Locate the cell with the specified text and output its [X, Y] center coordinate. 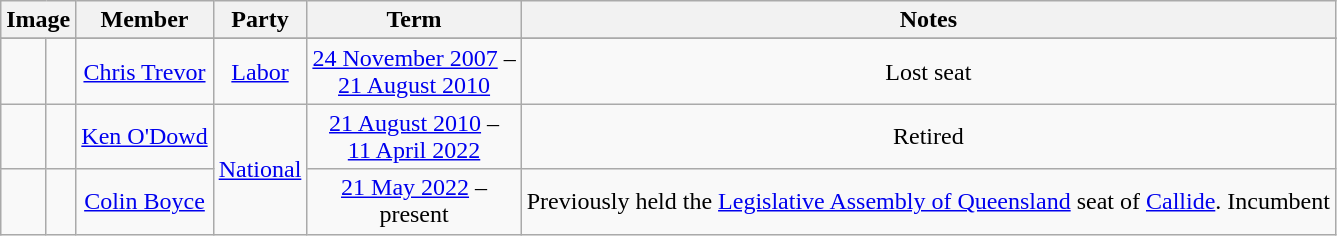
Notes [928, 20]
Retired [928, 136]
Member [144, 20]
National [260, 169]
21 May 2022 –present [414, 202]
Term [414, 20]
Ken O'Dowd [144, 136]
Chris Trevor [144, 72]
Party [260, 20]
Lost seat [928, 72]
24 November 2007 –21 August 2010 [414, 72]
21 August 2010 –11 April 2022 [414, 136]
Image [38, 20]
Colin Boyce [144, 202]
Labor [260, 72]
Previously held the Legislative Assembly of Queensland seat of Callide. Incumbent [928, 202]
